Find where the given text appears and provide that cell's center as (x, y) coordinate. 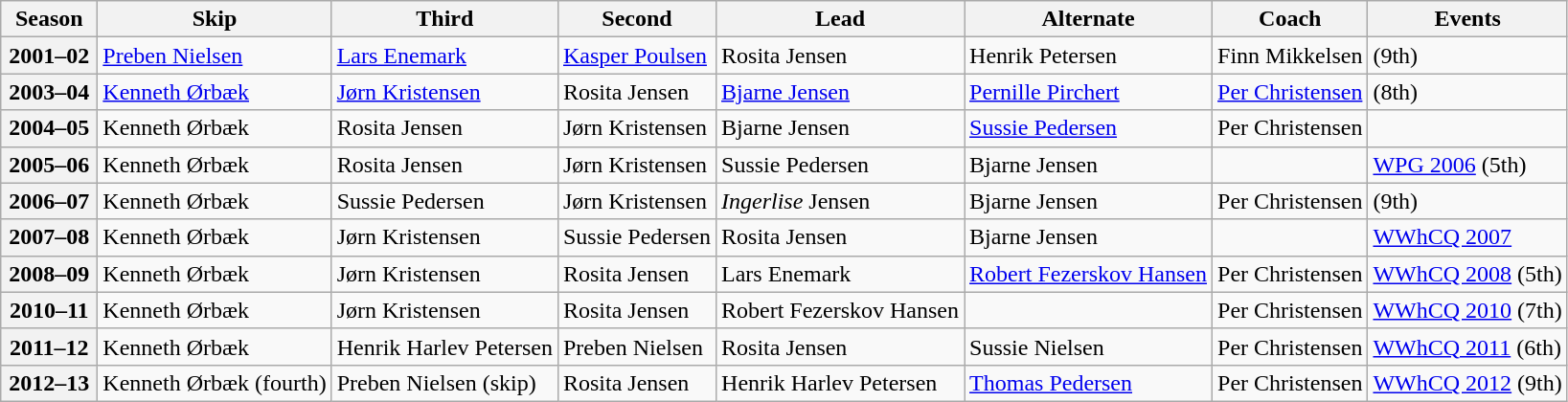
Coach (1290, 19)
Henrik Petersen (1088, 56)
Alternate (1088, 19)
Pernille Pirchert (1088, 92)
Preben Nielsen (skip) (444, 383)
Lead (841, 19)
WPG 2006 (5th) (1467, 165)
Season (50, 19)
2008–09 (50, 274)
WWhCQ 2010 (7th) (1467, 310)
Thomas Pedersen (1088, 383)
Skip (215, 19)
2003–04 (50, 92)
Third (444, 19)
Events (1467, 19)
2006–07 (50, 201)
WWhCQ 2008 (5th) (1467, 274)
Sussie Nielsen (1088, 346)
Ingerlise Jensen (841, 201)
WWhCQ 2007 (1467, 237)
2007–08 (50, 237)
2004–05 (50, 128)
(8th) (1467, 92)
Second (636, 19)
WWhCQ 2011 (6th) (1467, 346)
2010–11 (50, 310)
Kenneth Ørbæk (fourth) (215, 383)
Kasper Poulsen (636, 56)
2011–12 (50, 346)
WWhCQ 2012 (9th) (1467, 383)
2005–06 (50, 165)
2001–02 (50, 56)
2012–13 (50, 383)
Finn Mikkelsen (1290, 56)
